Locate the cell with the specified text and output its (X, Y) center coordinate. 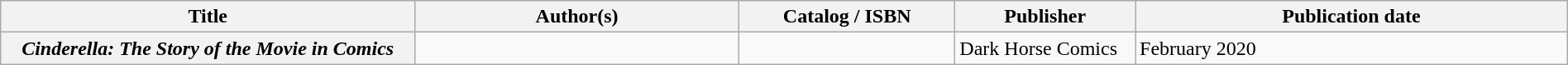
Cinderella: The Story of the Movie in Comics (208, 48)
Catalog / ISBN (847, 17)
Publication date (1351, 17)
Publisher (1045, 17)
Title (208, 17)
Dark Horse Comics (1045, 48)
February 2020 (1351, 48)
Author(s) (577, 17)
